Identify which cell holds the provided text, then report its [X, Y] central coordinate. 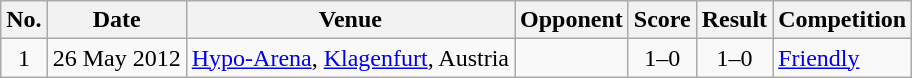
26 May 2012 [116, 58]
Opponent [572, 20]
1 [24, 58]
Venue [350, 20]
No. [24, 20]
Hypo-Arena, Klagenfurt, Austria [350, 58]
Result [734, 20]
Competition [842, 20]
Friendly [842, 58]
Score [662, 20]
Date [116, 20]
